Scan for the cell matching the given text and deliver its [x, y] coordinate at center. 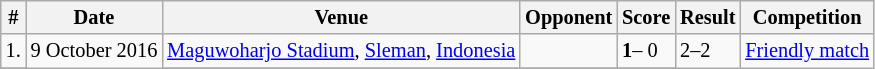
1. [14, 51]
9 October 2016 [94, 51]
Result [708, 17]
# [14, 17]
2–2 [708, 51]
Score [646, 17]
Competition [807, 17]
Date [94, 17]
Friendly match [807, 51]
1– 0 [646, 51]
Opponent [568, 17]
Maguwoharjo Stadium, Sleman, Indonesia [341, 51]
Venue [341, 17]
